Capture the cell that displays the provided text and extract its [x, y] central coordinate. 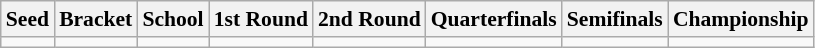
1st Round [261, 19]
Seed [28, 19]
Semifinals [615, 19]
2nd Round [370, 19]
School [172, 19]
Championship [741, 19]
Quarterfinals [494, 19]
Bracket [96, 19]
